Extract the (X, Y) coordinate from the center of the cell holding the provided text.  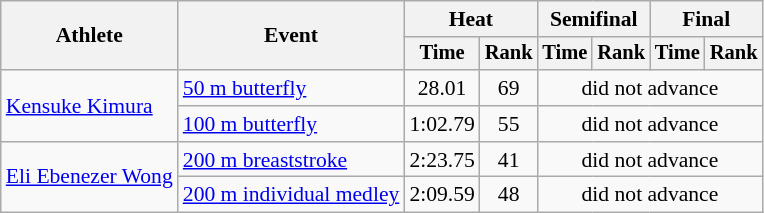
Kensuke Kimura (90, 106)
55 (509, 124)
69 (509, 88)
2:09.59 (442, 195)
Semifinal (593, 19)
200 m breaststroke (292, 160)
48 (509, 195)
Athlete (90, 36)
28.01 (442, 88)
2:23.75 (442, 160)
Final (706, 19)
41 (509, 160)
Heat (470, 19)
200 m individual medley (292, 195)
Event (292, 36)
1:02.79 (442, 124)
50 m butterfly (292, 88)
100 m butterfly (292, 124)
Eli Ebenezer Wong (90, 178)
